Extract the (X, Y) coordinate from the center of the cell holding the provided text.  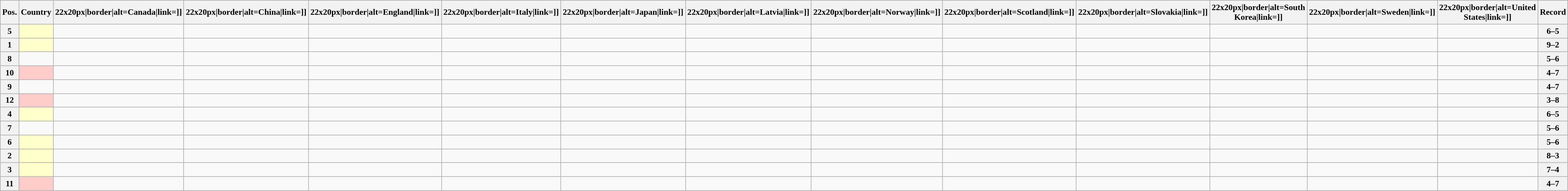
8–3 (1553, 156)
22x20px|border|alt=Scotland|link=]] (1009, 12)
7 (10, 128)
22x20px|border|alt=Japan|link=]] (623, 12)
22x20px|border|alt=Italy|link=]] (501, 12)
Country (36, 12)
Pos. (10, 12)
10 (10, 73)
12 (10, 100)
9–2 (1553, 45)
4 (10, 114)
5 (10, 31)
3 (10, 170)
7–4 (1553, 170)
22x20px|border|alt=Norway|link=]] (877, 12)
22x20px|border|alt=England|link=]] (375, 12)
22x20px|border|alt=China|link=]] (246, 12)
22x20px|border|alt=Latvia|link=]] (748, 12)
Record (1553, 12)
22x20px|border|alt=Canada|link=]] (119, 12)
1 (10, 45)
2 (10, 156)
22x20px|border|alt=Sweden|link=]] (1372, 12)
8 (10, 59)
9 (10, 87)
11 (10, 184)
22x20px|border|alt=South Korea|link=]] (1258, 12)
6 (10, 142)
22x20px|border|alt=United States|link=]] (1487, 12)
22x20px|border|alt=Slovakia|link=]] (1143, 12)
3–8 (1553, 100)
